Scan for the cell matching the given text and deliver its [X, Y] coordinate at center. 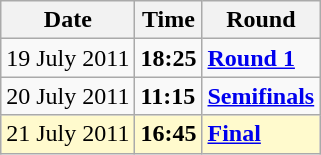
16:45 [168, 134]
Time [168, 20]
Semifinals [261, 96]
18:25 [168, 58]
Round [261, 20]
11:15 [168, 96]
19 July 2011 [68, 58]
20 July 2011 [68, 96]
21 July 2011 [68, 134]
Round 1 [261, 58]
Final [261, 134]
Date [68, 20]
